For the text-containing cell, return its midpoint in (x, y) coordinate format. 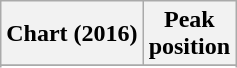
Peakposition (189, 34)
Chart (2016) (72, 34)
